Find where the given text appears and provide that cell's center as (X, Y) coordinate. 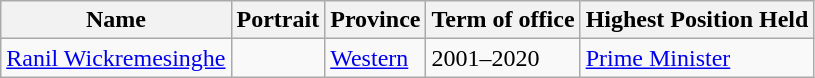
2001–2020 (503, 58)
Western (376, 58)
Ranil Wickremesinghe (116, 58)
Name (116, 20)
Term of office (503, 20)
Prime Minister (697, 58)
Province (376, 20)
Portrait (278, 20)
Highest Position Held (697, 20)
